Return [X, Y] of the center of cell containing provided text 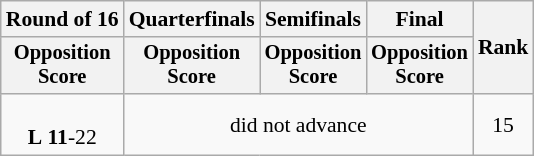
Round of 16 [62, 19]
15 [504, 124]
Rank [504, 48]
Semifinals [314, 19]
did not advance [298, 124]
Quarterfinals [192, 19]
L 11-22 [62, 124]
Final [420, 19]
